Find where the given text appears and provide that cell's center as [X, Y] coordinate. 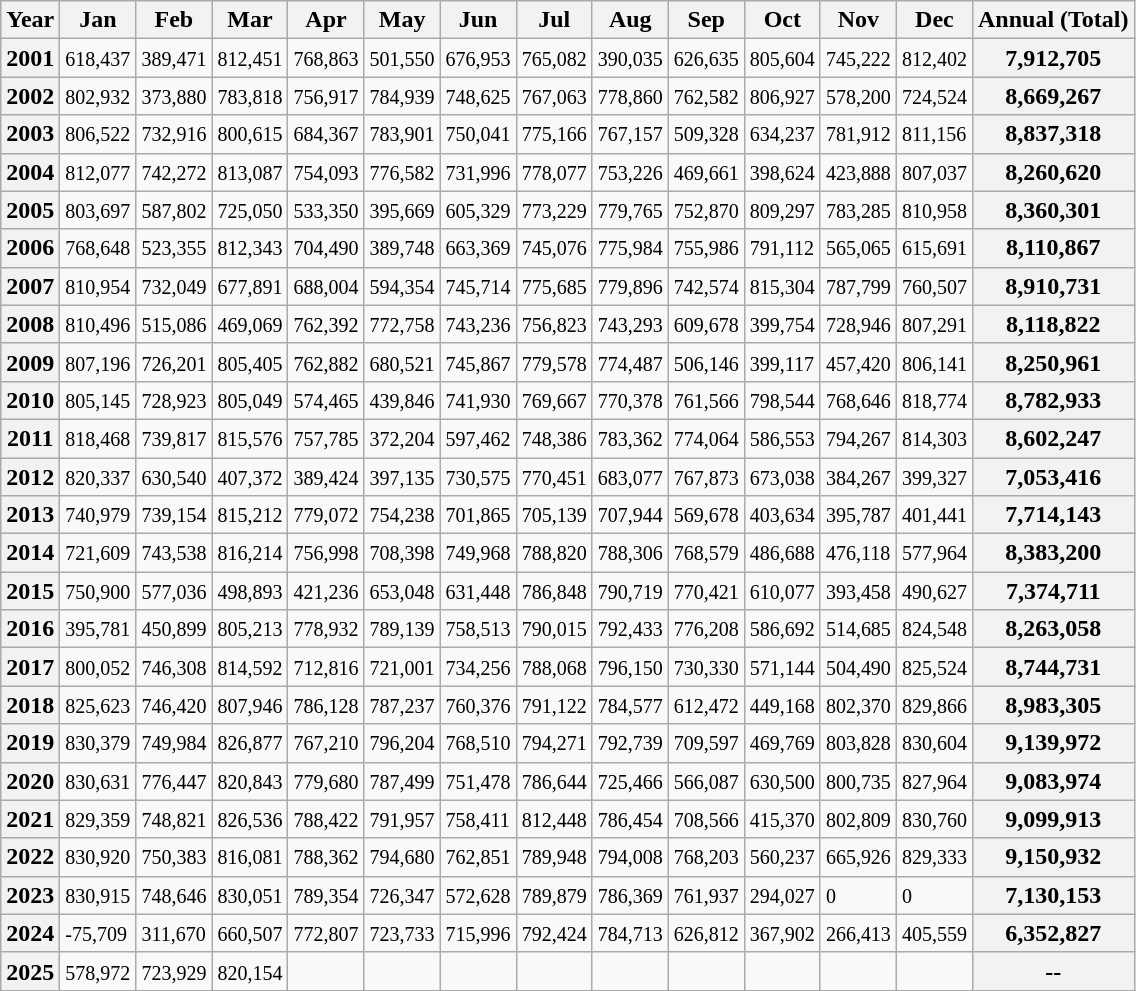
680,521 [402, 362]
761,937 [706, 895]
8,910,731 [1053, 286]
721,609 [98, 553]
May [402, 20]
830,920 [98, 857]
594,354 [402, 286]
673,038 [782, 477]
788,820 [554, 553]
578,200 [858, 96]
774,064 [706, 438]
367,902 [782, 933]
805,049 [250, 400]
660,507 [250, 933]
820,154 [250, 971]
830,379 [98, 743]
571,144 [782, 667]
796,150 [630, 667]
626,812 [706, 933]
8,263,058 [1053, 629]
734,256 [478, 667]
803,828 [858, 743]
791,957 [402, 819]
498,893 [250, 591]
752,870 [706, 210]
749,984 [174, 743]
800,735 [858, 781]
748,625 [478, 96]
809,297 [782, 210]
754,093 [326, 172]
311,670 [174, 933]
813,087 [250, 172]
726,201 [174, 362]
768,648 [98, 248]
586,553 [782, 438]
Year [30, 20]
449,168 [782, 705]
830,051 [250, 895]
7,053,416 [1053, 477]
818,468 [98, 438]
742,272 [174, 172]
802,370 [858, 705]
712,816 [326, 667]
792,739 [630, 743]
794,008 [630, 857]
9,150,932 [1053, 857]
784,939 [402, 96]
762,392 [326, 324]
730,575 [478, 477]
2004 [30, 172]
9,083,974 [1053, 781]
586,692 [782, 629]
779,765 [630, 210]
731,996 [478, 172]
762,851 [478, 857]
728,946 [858, 324]
825,524 [934, 667]
767,157 [630, 134]
807,291 [934, 324]
743,236 [478, 324]
2018 [30, 705]
825,623 [98, 705]
8,118,822 [1053, 324]
515,086 [174, 324]
800,052 [98, 667]
829,359 [98, 819]
750,041 [478, 134]
792,424 [554, 933]
816,081 [250, 857]
577,964 [934, 553]
2005 [30, 210]
802,932 [98, 96]
653,048 [402, 591]
773,229 [554, 210]
776,582 [402, 172]
630,500 [782, 781]
779,680 [326, 781]
294,027 [782, 895]
787,499 [402, 781]
765,082 [554, 58]
523,355 [174, 248]
807,037 [934, 172]
783,818 [250, 96]
Oct [782, 20]
789,948 [554, 857]
560,237 [782, 857]
612,472 [706, 705]
829,333 [934, 857]
802,809 [858, 819]
739,154 [174, 515]
784,713 [630, 933]
774,487 [630, 362]
Apr [326, 20]
7,130,153 [1053, 895]
423,888 [858, 172]
746,308 [174, 667]
708,398 [402, 553]
665,926 [858, 857]
630,540 [174, 477]
486,688 [782, 553]
786,369 [630, 895]
815,576 [250, 438]
756,917 [326, 96]
Jun [478, 20]
Jan [98, 20]
770,451 [554, 477]
405,559 [934, 933]
2016 [30, 629]
815,212 [250, 515]
805,604 [782, 58]
707,944 [630, 515]
701,865 [478, 515]
Jul [554, 20]
806,927 [782, 96]
750,383 [174, 857]
778,860 [630, 96]
788,306 [630, 553]
7,912,705 [1053, 58]
2010 [30, 400]
803,697 [98, 210]
708,566 [706, 819]
490,627 [934, 591]
2017 [30, 667]
758,513 [478, 629]
266,413 [858, 933]
715,996 [478, 933]
794,267 [858, 438]
2022 [30, 857]
776,208 [706, 629]
810,954 [98, 286]
786,128 [326, 705]
745,222 [858, 58]
501,550 [402, 58]
574,465 [326, 400]
757,785 [326, 438]
741,930 [478, 400]
Annual (Total) [1053, 20]
2012 [30, 477]
812,448 [554, 819]
469,661 [706, 172]
676,953 [478, 58]
814,303 [934, 438]
8,383,200 [1053, 553]
779,578 [554, 362]
769,667 [554, 400]
756,823 [554, 324]
390,035 [630, 58]
750,900 [98, 591]
745,867 [478, 362]
566,087 [706, 781]
Nov [858, 20]
Sep [706, 20]
805,405 [250, 362]
372,204 [402, 438]
721,001 [402, 667]
504,490 [858, 667]
533,350 [326, 210]
830,631 [98, 781]
8,260,620 [1053, 172]
778,077 [554, 172]
815,304 [782, 286]
Feb [174, 20]
597,462 [478, 438]
811,156 [934, 134]
587,802 [174, 210]
775,685 [554, 286]
758,411 [478, 819]
826,536 [250, 819]
398,624 [782, 172]
8,782,933 [1053, 400]
397,135 [402, 477]
514,685 [858, 629]
794,271 [554, 743]
753,226 [630, 172]
8,837,318 [1053, 134]
789,139 [402, 629]
8,602,247 [1053, 438]
798,544 [782, 400]
805,145 [98, 400]
683,077 [630, 477]
786,848 [554, 591]
796,204 [402, 743]
745,714 [478, 286]
807,946 [250, 705]
830,915 [98, 895]
8,360,301 [1053, 210]
389,424 [326, 477]
457,420 [858, 362]
704,490 [326, 248]
812,077 [98, 172]
476,118 [858, 553]
728,923 [174, 400]
2002 [30, 96]
615,691 [934, 248]
783,362 [630, 438]
2001 [30, 58]
739,817 [174, 438]
760,376 [478, 705]
Aug [630, 20]
767,873 [706, 477]
509,328 [706, 134]
770,378 [630, 400]
407,372 [250, 477]
824,548 [934, 629]
8,110,867 [1053, 248]
631,448 [478, 591]
610,077 [782, 591]
439,846 [402, 400]
9,139,972 [1053, 743]
565,065 [858, 248]
605,329 [478, 210]
732,049 [174, 286]
569,678 [706, 515]
788,422 [326, 819]
634,237 [782, 134]
770,421 [706, 591]
783,901 [402, 134]
7,374,711 [1053, 591]
421,236 [326, 591]
812,343 [250, 248]
810,496 [98, 324]
818,774 [934, 400]
787,237 [402, 705]
806,522 [98, 134]
775,984 [630, 248]
572,628 [478, 895]
761,566 [706, 400]
788,068 [554, 667]
812,451 [250, 58]
725,466 [630, 781]
688,004 [326, 286]
2006 [30, 248]
788,362 [326, 857]
389,748 [402, 248]
663,369 [478, 248]
2009 [30, 362]
469,769 [782, 743]
705,139 [554, 515]
751,478 [478, 781]
760,507 [934, 286]
814,592 [250, 667]
2008 [30, 324]
779,896 [630, 286]
2003 [30, 134]
8,669,267 [1053, 96]
450,899 [174, 629]
740,979 [98, 515]
2019 [30, 743]
791,122 [554, 705]
2025 [30, 971]
609,678 [706, 324]
826,877 [250, 743]
726,347 [402, 895]
748,646 [174, 895]
2007 [30, 286]
743,538 [174, 553]
2014 [30, 553]
776,447 [174, 781]
791,112 [782, 248]
792,433 [630, 629]
778,932 [326, 629]
578,972 [98, 971]
829,866 [934, 705]
2020 [30, 781]
677,891 [250, 286]
-75,709 [98, 933]
2015 [30, 591]
403,634 [782, 515]
806,141 [934, 362]
816,214 [250, 553]
749,968 [478, 553]
2011 [30, 438]
506,146 [706, 362]
807,196 [98, 362]
775,166 [554, 134]
618,437 [98, 58]
789,879 [554, 895]
790,719 [630, 591]
820,843 [250, 781]
2023 [30, 895]
395,781 [98, 629]
684,367 [326, 134]
787,799 [858, 286]
789,354 [326, 895]
805,213 [250, 629]
830,604 [934, 743]
709,597 [706, 743]
724,524 [934, 96]
794,680 [402, 857]
732,916 [174, 134]
373,880 [174, 96]
399,117 [782, 362]
755,986 [706, 248]
626,635 [706, 58]
830,760 [934, 819]
767,210 [326, 743]
393,458 [858, 591]
389,471 [174, 58]
743,293 [630, 324]
772,807 [326, 933]
745,076 [554, 248]
401,441 [934, 515]
781,912 [858, 134]
786,644 [554, 781]
723,733 [402, 933]
8,250,961 [1053, 362]
746,420 [174, 705]
725,050 [250, 210]
790,015 [554, 629]
768,646 [858, 400]
Dec [934, 20]
2021 [30, 819]
762,582 [706, 96]
9,099,913 [1053, 819]
786,454 [630, 819]
6,352,827 [1053, 933]
469,069 [250, 324]
756,998 [326, 553]
748,821 [174, 819]
395,669 [402, 210]
7,714,143 [1053, 515]
779,072 [326, 515]
784,577 [630, 705]
768,203 [706, 857]
8,744,731 [1053, 667]
768,579 [706, 553]
723,929 [174, 971]
768,863 [326, 58]
754,238 [402, 515]
-- [1053, 971]
810,958 [934, 210]
827,964 [934, 781]
577,036 [174, 591]
2013 [30, 515]
748,386 [554, 438]
395,787 [858, 515]
800,615 [250, 134]
415,370 [782, 819]
783,285 [858, 210]
767,063 [554, 96]
742,574 [706, 286]
384,267 [858, 477]
772,758 [402, 324]
399,754 [782, 324]
768,510 [478, 743]
2024 [30, 933]
812,402 [934, 58]
820,337 [98, 477]
399,327 [934, 477]
8,983,305 [1053, 705]
730,330 [706, 667]
762,882 [326, 362]
Mar [250, 20]
